Return (x, y) of the center of cell containing provided text 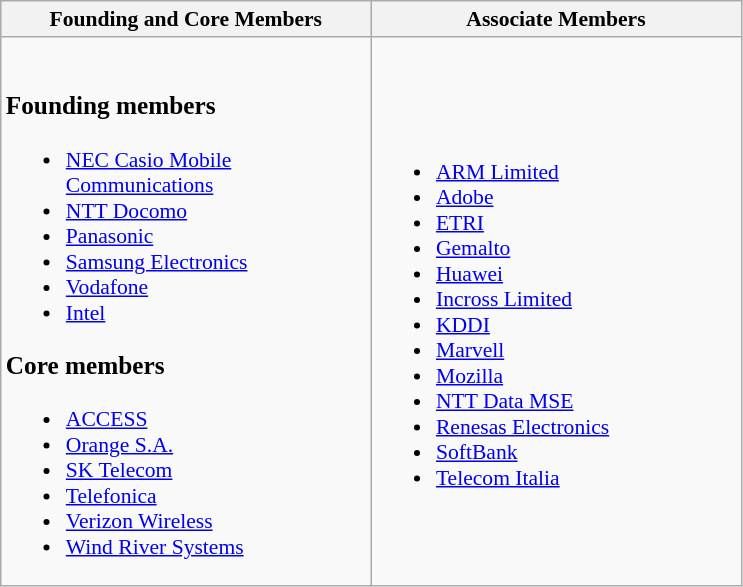
ARM LimitedAdobeETRIGemaltoHuaweiIncross LimitedKDDIMarvellMozillaNTT Data MSERenesas ElectronicsSoftBankTelecom Italia (556, 312)
Founding and Core Members (186, 19)
Associate Members (556, 19)
